Capture the cell that displays the provided text and extract its (x, y) central coordinate. 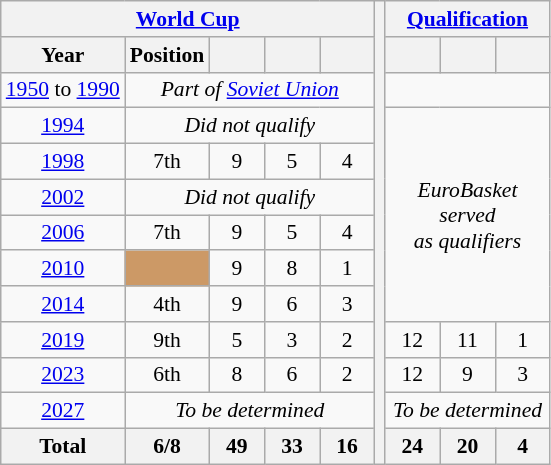
49 (236, 447)
1994 (63, 126)
Total (63, 447)
World Cup (188, 19)
2023 (63, 375)
11 (468, 340)
2002 (63, 197)
20 (468, 447)
9th (167, 340)
2010 (63, 269)
16 (348, 447)
6th (167, 375)
1998 (63, 162)
Part of Soviet Union (250, 90)
EuroBasket servedas qualifiers (468, 215)
2027 (63, 411)
Qualification (468, 19)
1950 to 1990 (63, 90)
6/8 (167, 447)
2006 (63, 233)
33 (292, 447)
2019 (63, 340)
Position (167, 55)
4th (167, 304)
Year (63, 55)
2014 (63, 304)
24 (412, 447)
